For the text-containing cell, return its midpoint in [x, y] coordinate format. 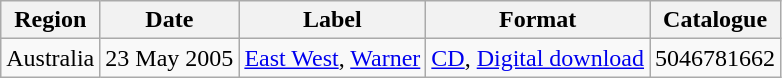
23 May 2005 [170, 58]
East West, Warner [332, 58]
Australia [50, 58]
Catalogue [716, 20]
CD, Digital download [538, 58]
Label [332, 20]
5046781662 [716, 58]
Date [170, 20]
Region [50, 20]
Format [538, 20]
